Search for the cell housing the specified text and yield its (x, y) center coordinate. 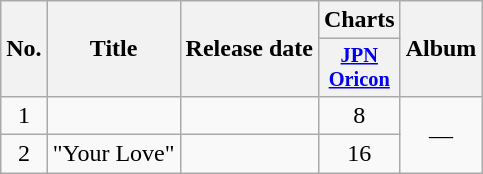
— (441, 134)
Album (441, 49)
Title (114, 49)
"Your Love" (114, 154)
Charts (359, 20)
2 (24, 154)
Release date (249, 49)
1 (24, 115)
16 (359, 154)
No. (24, 49)
8 (359, 115)
JPNOricon (359, 68)
